Search for the cell housing the specified text and yield its (X, Y) center coordinate. 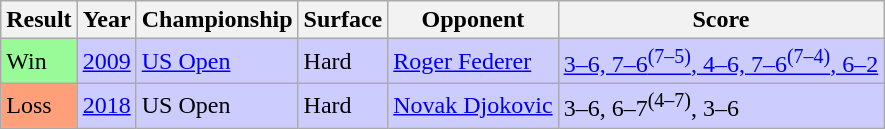
Opponent (473, 20)
Surface (343, 20)
Score (721, 20)
3–6, 7–6(7–5), 4–6, 7–6(7–4), 6–2 (721, 62)
Win (39, 62)
Loss (39, 106)
2018 (106, 106)
Novak Djokovic (473, 106)
2009 (106, 62)
Result (39, 20)
Roger Federer (473, 62)
Championship (217, 20)
Year (106, 20)
3–6, 6–7(4–7), 3–6 (721, 106)
